Return (x, y) of the center of cell containing provided text 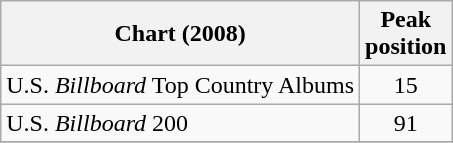
U.S. Billboard 200 (180, 123)
Peakposition (406, 34)
15 (406, 85)
Chart (2008) (180, 34)
91 (406, 123)
U.S. Billboard Top Country Albums (180, 85)
